Identify which cell holds the provided text, then report its [X, Y] central coordinate. 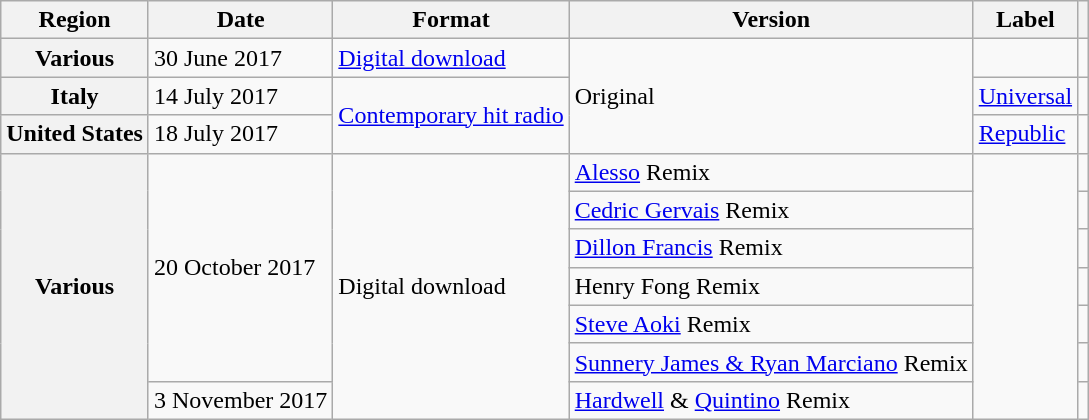
18 July 2017 [240, 134]
United States [75, 134]
Universal [1025, 96]
Steve Aoki Remix [771, 324]
20 October 2017 [240, 267]
Alesso Remix [771, 172]
Version [771, 20]
Format [451, 20]
Original [771, 96]
Label [1025, 20]
Cedric Gervais Remix [771, 210]
Dillon Francis Remix [771, 248]
30 June 2017 [240, 58]
Henry Fong Remix [771, 286]
14 July 2017 [240, 96]
Contemporary hit radio [451, 115]
Republic [1025, 134]
Date [240, 20]
Sunnery James & Ryan Marciano Remix [771, 362]
Region [75, 20]
3 November 2017 [240, 400]
Italy [75, 96]
Hardwell & Quintino Remix [771, 400]
